Capture the cell that displays the provided text and extract its (X, Y) central coordinate. 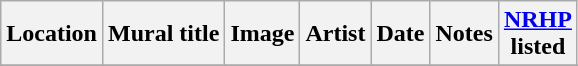
Artist (336, 34)
NRHPlisted (538, 34)
Mural title (163, 34)
Location (52, 34)
Image (262, 34)
Date (400, 34)
Notes (464, 34)
